Detect which cell encompasses the target text, then output its (X, Y) center coordinate. 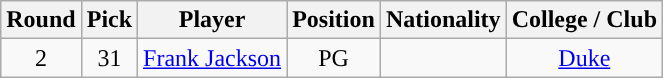
Nationality (443, 20)
Round (41, 20)
Pick (109, 20)
College / Club (584, 20)
31 (109, 58)
Frank Jackson (212, 58)
Duke (584, 58)
2 (41, 58)
PG (334, 58)
Player (212, 20)
Position (334, 20)
